Scan for the cell matching the given text and deliver its [X, Y] coordinate at center. 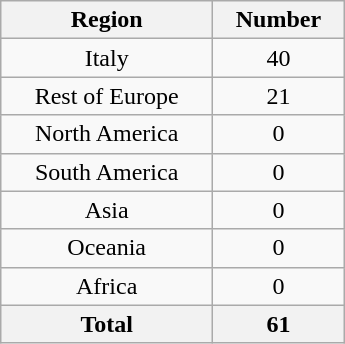
Region [107, 20]
Africa [107, 286]
Total [107, 324]
21 [279, 96]
61 [279, 324]
Rest of Europe [107, 96]
Asia [107, 210]
North America [107, 134]
Italy [107, 58]
Oceania [107, 248]
40 [279, 58]
South America [107, 172]
Number [279, 20]
